Determine the [x, y] coordinate at the center of the cell enclosing the given text.  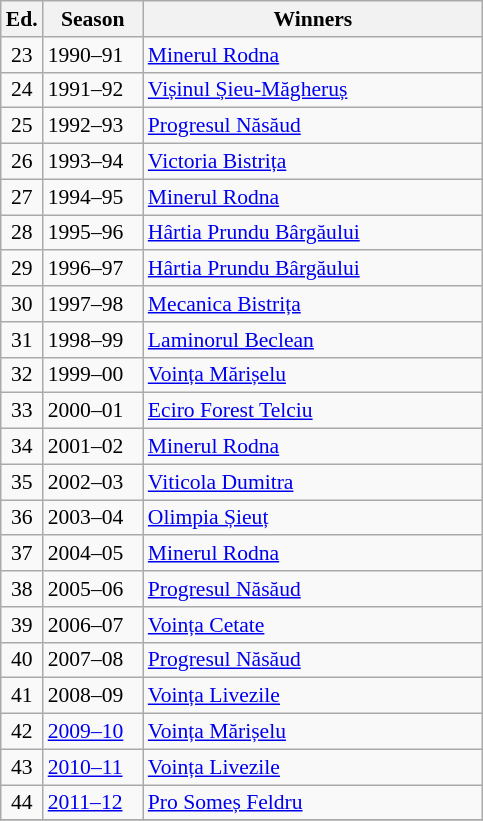
29 [22, 269]
Ed. [22, 19]
2002–03 [93, 482]
32 [22, 375]
1998–99 [93, 340]
2007–08 [93, 660]
28 [22, 233]
1997–98 [93, 304]
2006–07 [93, 625]
Season [93, 19]
39 [22, 625]
2005–06 [93, 589]
1992–93 [93, 126]
Olimpia Șieuț [313, 518]
2004–05 [93, 554]
40 [22, 660]
30 [22, 304]
24 [22, 90]
Winners [313, 19]
44 [22, 803]
Mecanica Bistrița [313, 304]
1991–92 [93, 90]
2008–09 [93, 696]
2011–12 [93, 803]
Victoria Bistrița [313, 162]
37 [22, 554]
2003–04 [93, 518]
Laminorul Beclean [313, 340]
41 [22, 696]
1993–94 [93, 162]
42 [22, 732]
1994–95 [93, 197]
1995–96 [93, 233]
35 [22, 482]
Pro Someș Feldru [313, 803]
27 [22, 197]
Eciro Forest Telciu [313, 411]
Vișinul Șieu-Măgheruș [313, 90]
26 [22, 162]
2000–01 [93, 411]
2001–02 [93, 447]
36 [22, 518]
1996–97 [93, 269]
25 [22, 126]
38 [22, 589]
Viticola Dumitra [313, 482]
Voința Cetate [313, 625]
34 [22, 447]
2010–11 [93, 767]
2009–10 [93, 732]
1990–91 [93, 55]
31 [22, 340]
1999–00 [93, 375]
43 [22, 767]
33 [22, 411]
23 [22, 55]
